Return (x, y) of the center of cell containing provided text 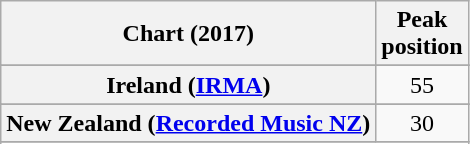
55 (422, 85)
Peakposition (422, 34)
Ireland (IRMA) (188, 85)
Chart (2017) (188, 34)
New Zealand (Recorded Music NZ) (188, 123)
30 (422, 123)
